Identify which cell holds the provided text, then report its [X, Y] central coordinate. 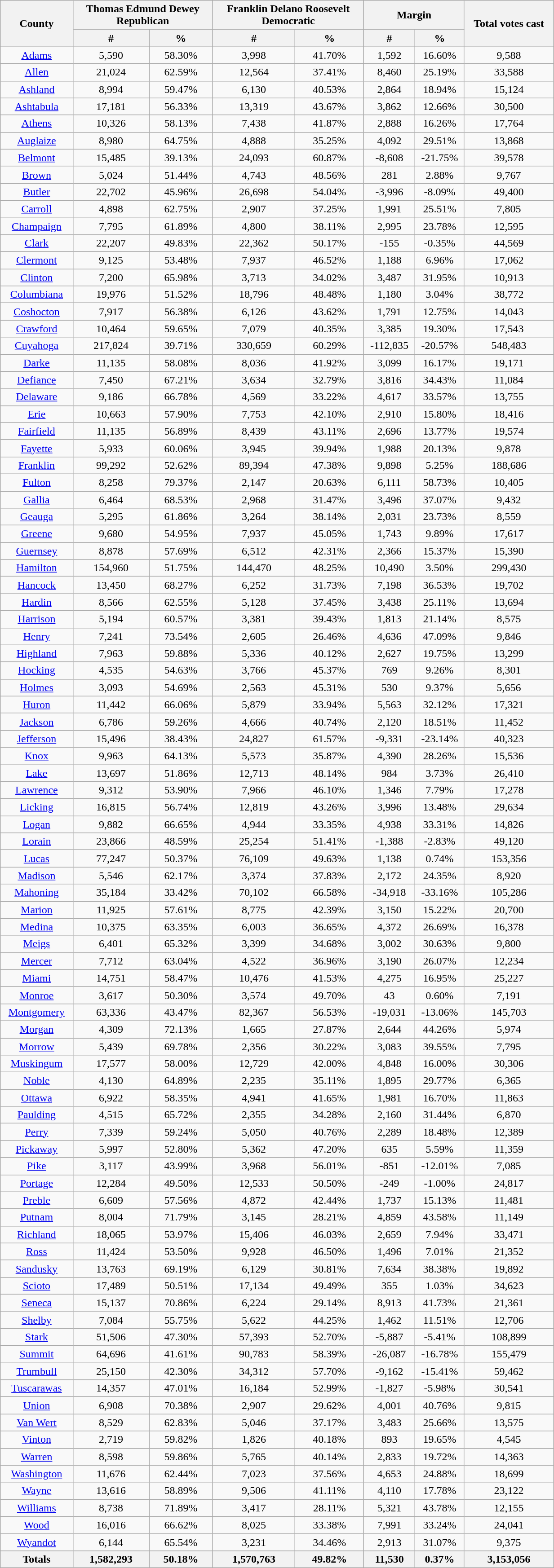
4,636 [390, 636]
-112,835 [390, 346]
9,898 [390, 465]
33,471 [509, 1234]
8,980 [111, 141]
30,541 [509, 1388]
25.66% [439, 1423]
53.97% [181, 1234]
51.44% [181, 175]
Holmes [37, 687]
-5.41% [439, 1337]
10,476 [254, 978]
6,922 [111, 1098]
13.77% [439, 431]
6,365 [509, 1081]
Totals [37, 1559]
Richland [37, 1234]
57.56% [181, 1200]
14,357 [111, 1388]
39.71% [181, 346]
7,191 [509, 995]
3,417 [254, 1508]
25,150 [111, 1371]
3,996 [390, 807]
15,406 [254, 1234]
57.61% [181, 910]
26,410 [509, 773]
39.43% [330, 619]
Adams [37, 55]
1,496 [390, 1251]
48.48% [330, 295]
Geauga [37, 517]
7,079 [254, 329]
-15.41% [439, 1371]
99,292 [111, 465]
16,016 [111, 1525]
8,460 [390, 72]
12.75% [439, 312]
1,570,763 [254, 1559]
12,234 [509, 961]
548,483 [509, 346]
3,385 [390, 329]
23,122 [509, 1491]
4,944 [254, 824]
11,676 [111, 1474]
16,815 [111, 807]
76,109 [254, 859]
15.37% [439, 551]
2,147 [254, 482]
-249 [390, 1183]
4,859 [390, 1217]
5,546 [111, 876]
17,134 [254, 1286]
4,275 [390, 978]
3,002 [390, 944]
8,913 [390, 1303]
1,346 [390, 790]
48.14% [330, 773]
43.67% [330, 106]
69.19% [181, 1268]
Gallia [37, 500]
31.47% [330, 500]
217,824 [111, 346]
-13.06% [439, 1012]
4,390 [390, 756]
Ashtabula [37, 106]
8,598 [111, 1457]
18,416 [509, 414]
8,301 [509, 670]
61.86% [181, 517]
Crawford [37, 329]
39.94% [330, 448]
9,878 [509, 448]
12,564 [254, 72]
8,559 [509, 517]
19,976 [111, 295]
29.62% [330, 1405]
17,577 [111, 1064]
46.52% [330, 260]
9,815 [509, 1405]
57.69% [181, 551]
14,826 [509, 824]
7,200 [111, 277]
82,367 [254, 1012]
4,522 [254, 961]
Medina [37, 927]
7,084 [111, 1320]
5,563 [390, 705]
47.09% [439, 636]
65.72% [181, 1115]
8,036 [254, 363]
6,003 [254, 927]
24,817 [509, 1183]
2,120 [390, 722]
13,616 [111, 1491]
17,062 [509, 260]
49,400 [509, 192]
10,663 [111, 414]
Logan [37, 824]
22,207 [111, 243]
50.37% [181, 859]
Pickaway [37, 1149]
3,634 [254, 380]
66.62% [181, 1525]
48.25% [330, 568]
-8.09% [439, 192]
281 [390, 175]
19,574 [509, 431]
63.04% [181, 961]
62.75% [181, 209]
51.86% [181, 773]
3.04% [439, 295]
37.45% [330, 602]
22,362 [254, 243]
7,023 [254, 1474]
Wood [37, 1525]
48.59% [181, 841]
45.31% [330, 687]
14,751 [111, 978]
-5.98% [439, 1388]
42.10% [330, 414]
355 [390, 1286]
9,588 [509, 55]
29.77% [439, 1081]
46.03% [330, 1234]
5,573 [254, 756]
Auglaize [37, 141]
70.86% [181, 1303]
Mahoning [37, 893]
9,846 [509, 636]
43.58% [439, 1217]
10,913 [509, 277]
41.61% [181, 1354]
30,306 [509, 1064]
Van Wert [37, 1423]
13,755 [509, 397]
-0.35% [439, 243]
7,991 [390, 1525]
11,084 [509, 380]
29,634 [509, 807]
Margin [414, 15]
15,485 [111, 158]
17,321 [509, 705]
10,375 [111, 927]
58.08% [181, 363]
8,439 [254, 431]
40.14% [330, 1457]
16,378 [509, 927]
Noble [37, 1081]
17.78% [439, 1491]
35.87% [330, 756]
39.13% [181, 158]
4,848 [390, 1064]
5,590 [111, 55]
53.50% [181, 1251]
3,231 [254, 1542]
9.37% [439, 687]
49.82% [330, 1559]
38.11% [330, 226]
45.05% [330, 534]
13,575 [509, 1423]
65.54% [181, 1542]
8,529 [111, 1423]
15.80% [439, 414]
8,258 [111, 482]
41.65% [330, 1098]
-1,388 [390, 841]
29.51% [439, 141]
Shelby [37, 1320]
Sandusky [37, 1268]
5,336 [254, 653]
3,381 [254, 619]
26.69% [439, 927]
Licking [37, 807]
12.66% [439, 106]
Hocking [37, 670]
68.27% [181, 585]
2,910 [390, 414]
2,864 [390, 89]
Clinton [37, 277]
58.30% [181, 55]
0.37% [439, 1559]
43.47% [181, 1012]
9.26% [439, 670]
Hamilton [37, 568]
34,623 [509, 1286]
56.74% [181, 807]
49.50% [181, 1183]
15,137 [111, 1303]
4,001 [390, 1405]
60.57% [181, 619]
25.51% [439, 209]
Athens [37, 123]
56.89% [181, 431]
2,031 [390, 517]
14,363 [509, 1457]
10,326 [111, 123]
Morrow [37, 1047]
Wayne [37, 1491]
Butler [37, 192]
3,093 [111, 687]
63.35% [181, 927]
11,530 [390, 1559]
984 [390, 773]
12,155 [509, 1508]
3,117 [111, 1166]
5,024 [111, 175]
5,997 [111, 1149]
2,913 [390, 1542]
47.20% [330, 1149]
64.89% [181, 1081]
18,796 [254, 295]
3,374 [254, 876]
12,595 [509, 226]
12,533 [254, 1183]
3,496 [390, 500]
42.39% [330, 910]
Jackson [37, 722]
14,043 [509, 312]
1,462 [390, 1320]
24.88% [439, 1474]
3,945 [254, 448]
2,235 [254, 1081]
Miami [37, 978]
7.94% [439, 1234]
County [37, 23]
5,295 [111, 517]
Cuyahoga [37, 346]
9,125 [111, 260]
51.41% [330, 841]
-16.78% [439, 1354]
41.87% [330, 123]
4,545 [509, 1440]
58.13% [181, 123]
18,065 [111, 1234]
50.17% [330, 243]
6,111 [390, 482]
2,366 [390, 551]
23.73% [439, 517]
5,194 [111, 619]
71.89% [181, 1508]
11,149 [509, 1217]
19.72% [439, 1457]
4,743 [254, 175]
3,099 [390, 363]
2,833 [390, 1457]
Monroe [37, 995]
13,697 [111, 773]
3,145 [254, 1217]
12,713 [254, 773]
54.69% [181, 687]
Harrison [37, 619]
Greene [37, 534]
16.60% [439, 55]
73.54% [181, 636]
5,933 [111, 448]
2,968 [254, 500]
19,892 [509, 1268]
35,184 [111, 893]
6,144 [111, 1542]
39.55% [439, 1047]
43.26% [330, 807]
30.81% [330, 1268]
51.52% [181, 295]
18.48% [439, 1132]
-9,162 [390, 1371]
9.89% [439, 534]
299,430 [509, 568]
37.56% [330, 1474]
9,882 [111, 824]
4,938 [390, 824]
58.35% [181, 1098]
20.63% [330, 482]
8,878 [111, 551]
77,247 [111, 859]
18,699 [509, 1474]
-12.01% [439, 1166]
43 [390, 995]
8,920 [509, 876]
Hardin [37, 602]
Knox [37, 756]
42.00% [330, 1064]
-9,331 [390, 739]
64.13% [181, 756]
9,506 [254, 1491]
4,617 [390, 397]
34.02% [330, 277]
5,321 [390, 1508]
31.07% [439, 1542]
-2.83% [439, 841]
Defiance [37, 380]
7,085 [509, 1166]
-19,031 [390, 1012]
32.79% [330, 380]
62.17% [181, 876]
7,634 [390, 1268]
33.24% [439, 1525]
Stark [37, 1337]
4,372 [390, 927]
893 [390, 1440]
24,827 [254, 739]
27.87% [330, 1029]
56.01% [330, 1166]
31.95% [439, 277]
3,483 [390, 1423]
43.78% [439, 1508]
38,772 [509, 295]
21,024 [111, 72]
16.26% [439, 123]
3,766 [254, 670]
25,227 [509, 978]
40.53% [330, 89]
155,479 [509, 1354]
Perry [37, 1132]
1,988 [390, 448]
6,786 [111, 722]
52.99% [330, 1388]
7,712 [111, 961]
20.13% [439, 448]
15,124 [509, 89]
4,092 [390, 141]
40.74% [330, 722]
10,464 [111, 329]
49.49% [330, 1286]
Jefferson [37, 739]
45.37% [330, 670]
35.25% [330, 141]
1,895 [390, 1081]
52.70% [330, 1337]
17,543 [509, 329]
59.86% [181, 1457]
24,093 [254, 158]
Delaware [37, 397]
30,500 [509, 106]
9,375 [509, 1542]
154,960 [111, 568]
41.70% [330, 55]
530 [390, 687]
56.33% [181, 106]
2,995 [390, 226]
13,319 [254, 106]
18.51% [439, 722]
635 [390, 1149]
66.58% [330, 893]
13,694 [509, 602]
59.24% [181, 1132]
Putnam [37, 1217]
42.30% [181, 1371]
Pike [37, 1166]
3,153,056 [509, 1559]
1,981 [390, 1098]
6,126 [254, 312]
8,775 [254, 910]
45.96% [181, 192]
4,110 [390, 1491]
4,130 [111, 1081]
61.89% [181, 226]
Belmont [37, 158]
65.32% [181, 944]
4,535 [111, 670]
5,362 [254, 1149]
5,046 [254, 1423]
Union [37, 1405]
5.59% [439, 1149]
15,390 [509, 551]
33.38% [330, 1525]
61.57% [330, 739]
16.95% [439, 978]
1,743 [390, 534]
15,536 [509, 756]
7.01% [439, 1251]
47.38% [330, 465]
19,702 [509, 585]
Portage [37, 1183]
33.94% [330, 705]
54.63% [181, 670]
51.75% [181, 568]
3.50% [439, 568]
153,356 [509, 859]
37.25% [330, 209]
2,659 [390, 1234]
1,180 [390, 295]
9,680 [111, 534]
25.11% [439, 602]
1,813 [390, 619]
Tuscarawas [37, 1388]
2,172 [390, 876]
12,706 [509, 1320]
17,278 [509, 790]
Thomas Edmund DeweyRepublican [143, 15]
54.04% [330, 192]
62.55% [181, 602]
63,336 [111, 1012]
330,659 [254, 346]
36.65% [330, 927]
-33.16% [439, 893]
7,963 [111, 653]
34.68% [330, 944]
47.30% [181, 1337]
7,450 [111, 380]
7.79% [439, 790]
5,622 [254, 1320]
13,450 [111, 585]
37.17% [330, 1423]
4,872 [254, 1200]
42.31% [330, 551]
21,352 [509, 1251]
16.70% [439, 1098]
Fairfield [37, 431]
2,355 [254, 1115]
58.00% [181, 1064]
20,700 [509, 910]
188,686 [509, 465]
5,765 [254, 1457]
8,004 [111, 1217]
6,908 [111, 1405]
6,870 [509, 1115]
1,665 [254, 1029]
Columbiana [37, 295]
-1.00% [439, 1183]
53.48% [181, 260]
34.43% [439, 380]
6,252 [254, 585]
7,966 [254, 790]
0.60% [439, 995]
30.63% [439, 944]
21.14% [439, 619]
5,656 [509, 687]
18.94% [439, 89]
51,506 [111, 1337]
-21.75% [439, 158]
7,198 [390, 585]
Ashland [37, 89]
24,041 [509, 1525]
8,025 [254, 1525]
9,432 [509, 500]
59,462 [509, 1371]
3,968 [254, 1166]
3,150 [390, 910]
5,439 [111, 1047]
33.22% [330, 397]
33.57% [439, 397]
3,083 [390, 1047]
64,696 [111, 1354]
2,563 [254, 687]
2.88% [439, 175]
105,286 [509, 893]
6,401 [111, 944]
-5,887 [390, 1337]
55.75% [181, 1320]
38.43% [181, 739]
70,102 [254, 893]
Washington [37, 1474]
4,666 [254, 722]
Warren [37, 1457]
5,050 [254, 1132]
Montgomery [37, 1012]
1,826 [254, 1440]
30.22% [330, 1047]
16.00% [439, 1064]
50.18% [181, 1559]
11,424 [111, 1251]
7,241 [111, 636]
Vinton [37, 1440]
Fulton [37, 482]
Champaign [37, 226]
54.95% [181, 534]
9,928 [254, 1251]
49.83% [181, 243]
Franklin [37, 465]
12,284 [111, 1183]
15.13% [439, 1200]
11,481 [509, 1200]
1,791 [390, 312]
2,605 [254, 636]
19.65% [439, 1440]
16,184 [254, 1388]
40.35% [330, 329]
41.53% [330, 978]
Lorain [37, 841]
13.48% [439, 807]
1.03% [439, 1286]
60.29% [330, 346]
62.83% [181, 1423]
6.96% [439, 260]
Summit [37, 1354]
4,569 [254, 397]
1,592 [390, 55]
13,763 [111, 1268]
41.73% [439, 1303]
10,405 [509, 482]
2,696 [390, 431]
47.01% [181, 1388]
Scioto [37, 1286]
8,738 [111, 1508]
Lawrence [37, 790]
-155 [390, 243]
Clermont [37, 260]
40,323 [509, 739]
59.26% [181, 722]
Henry [37, 636]
3,713 [254, 277]
49,120 [509, 841]
6,130 [254, 89]
3,862 [390, 106]
17,489 [111, 1286]
43.62% [330, 312]
12,729 [254, 1064]
Williams [37, 1508]
90,783 [254, 1354]
-8,608 [390, 158]
72.13% [181, 1029]
1,582,293 [111, 1559]
19,171 [509, 363]
58.73% [439, 482]
79.37% [181, 482]
43.99% [181, 1166]
Darke [37, 363]
33.42% [181, 893]
44,569 [509, 243]
Mercer [37, 961]
42.44% [330, 1200]
19.75% [439, 653]
1,991 [390, 209]
Paulding [37, 1115]
58.47% [181, 978]
6,512 [254, 551]
1,188 [390, 260]
62.59% [181, 72]
44.26% [439, 1029]
5.25% [439, 465]
Lake [37, 773]
49.63% [330, 859]
4,309 [111, 1029]
35.11% [330, 1081]
3,438 [390, 602]
17,617 [509, 534]
3,487 [390, 277]
Clark [37, 243]
17,764 [509, 123]
58.89% [181, 1491]
25,254 [254, 841]
2,356 [254, 1047]
31.44% [439, 1115]
69.78% [181, 1047]
0.74% [439, 859]
11,925 [111, 910]
26.46% [330, 636]
2,627 [390, 653]
4,888 [254, 141]
44.25% [330, 1320]
Huron [37, 705]
39,578 [509, 158]
2,160 [390, 1115]
-1,827 [390, 1388]
33,588 [509, 72]
7,805 [509, 209]
Trumbull [37, 1371]
8,994 [111, 89]
36.96% [330, 961]
6,224 [254, 1303]
6,464 [111, 500]
48.56% [330, 175]
9,800 [509, 944]
-34,918 [390, 893]
5,974 [509, 1029]
Highland [37, 653]
26.07% [439, 961]
2,289 [390, 1132]
25.19% [439, 72]
66.06% [181, 705]
15,496 [111, 739]
Ross [37, 1251]
40.18% [330, 1440]
15.22% [439, 910]
13,868 [509, 141]
36.53% [439, 585]
41.11% [330, 1491]
1,138 [390, 859]
38.38% [439, 1268]
24.35% [439, 876]
4,898 [111, 209]
71.79% [181, 1217]
144,470 [254, 568]
37.83% [330, 876]
40.12% [330, 653]
3,574 [254, 995]
Fayette [37, 448]
Morgan [37, 1029]
Ottawa [37, 1098]
34.28% [330, 1115]
7,753 [254, 414]
56.38% [181, 312]
3,399 [254, 944]
52.80% [181, 1149]
59.88% [181, 653]
3.73% [439, 773]
Allen [37, 72]
43.11% [330, 431]
50.50% [330, 1183]
8,566 [111, 602]
34,312 [254, 1371]
3,264 [254, 517]
11.51% [439, 1320]
34.46% [330, 1542]
4,515 [111, 1115]
Lucas [37, 859]
-23.14% [439, 739]
53.90% [181, 790]
11,452 [509, 722]
41.92% [330, 363]
5,879 [254, 705]
46.10% [330, 790]
3,816 [390, 380]
46.50% [330, 1251]
16.17% [439, 363]
-851 [390, 1166]
6,609 [111, 1200]
23,866 [111, 841]
13,299 [509, 653]
Carroll [37, 209]
70.38% [181, 1405]
57,393 [254, 1337]
Meigs [37, 944]
4,941 [254, 1098]
9,312 [111, 790]
58.39% [330, 1354]
1,737 [390, 1200]
11,863 [509, 1098]
Brown [37, 175]
59.65% [181, 329]
32.12% [439, 705]
59.82% [181, 1440]
29.14% [330, 1303]
3,190 [390, 961]
Wyandot [37, 1542]
3,998 [254, 55]
28.11% [330, 1508]
22,702 [111, 192]
66.78% [181, 397]
57.90% [181, 414]
Coshocton [37, 312]
9,186 [111, 397]
4,800 [254, 226]
33.35% [330, 824]
38.14% [330, 517]
64.75% [181, 141]
28.21% [330, 1217]
Total votes cast [509, 23]
2,888 [390, 123]
23.78% [439, 226]
52.62% [181, 465]
57.70% [330, 1371]
60.06% [181, 448]
4,653 [390, 1474]
26,698 [254, 192]
60.87% [330, 158]
-20.57% [439, 346]
108,899 [509, 1337]
10,490 [390, 568]
67.21% [181, 380]
5,128 [254, 602]
Marion [37, 910]
-26,087 [390, 1354]
6,129 [254, 1268]
9,963 [111, 756]
9,767 [509, 175]
Guernsey [37, 551]
11,359 [509, 1149]
65.98% [181, 277]
21,361 [509, 1303]
49.70% [330, 995]
Seneca [37, 1303]
7,339 [111, 1132]
2,719 [111, 1440]
-3,996 [390, 192]
17,181 [111, 106]
19.30% [439, 329]
56.53% [330, 1012]
2,644 [390, 1029]
Hancock [37, 585]
33.31% [439, 824]
7,917 [111, 312]
12,389 [509, 1132]
8,575 [509, 619]
7,438 [254, 123]
Erie [37, 414]
Preble [37, 1200]
50.51% [181, 1286]
37.07% [439, 500]
28.26% [439, 756]
3,617 [111, 995]
145,703 [509, 1012]
Franklin Delano RooseveltDemocratic [288, 15]
59.47% [181, 89]
62.44% [181, 1474]
12,819 [254, 807]
11,442 [111, 705]
Muskingum [37, 1064]
31.73% [330, 585]
37.41% [330, 72]
Madison [37, 876]
66.65% [181, 824]
68.53% [181, 500]
89,394 [254, 465]
50.30% [181, 995]
769 [390, 670]
